Locate the cell with the specified text and output its (X, Y) center coordinate. 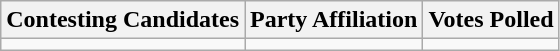
Contesting Candidates (123, 20)
Votes Polled (491, 20)
Party Affiliation (334, 20)
